Return the (x, y) coordinate for the center point of the cell that contains the specified text.  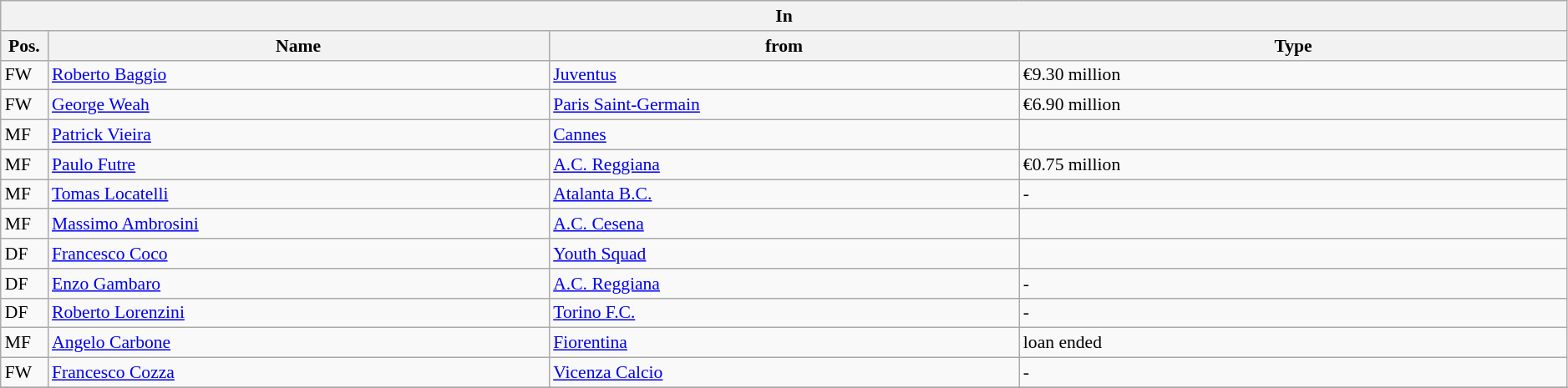
Fiorentina (784, 343)
€9.30 million (1293, 75)
George Weah (298, 105)
Cannes (784, 135)
Francesco Cozza (298, 373)
Roberto Lorenzini (298, 313)
Torino F.C. (784, 313)
Roberto Baggio (298, 75)
Atalanta B.C. (784, 194)
Paris Saint-Germain (784, 105)
from (784, 46)
€6.90 million (1293, 105)
A.C. Cesena (784, 224)
Pos. (24, 46)
Angelo Carbone (298, 343)
Massimo Ambrosini (298, 224)
Paulo Futre (298, 164)
loan ended (1293, 343)
€0.75 million (1293, 164)
Name (298, 46)
Vicenza Calcio (784, 373)
Enzo Gambaro (298, 284)
In (784, 16)
Type (1293, 46)
Juventus (784, 75)
Patrick Vieira (298, 135)
Youth Squad (784, 254)
Tomas Locatelli (298, 194)
Francesco Coco (298, 254)
